For the text-containing cell, return its midpoint in (X, Y) coordinate format. 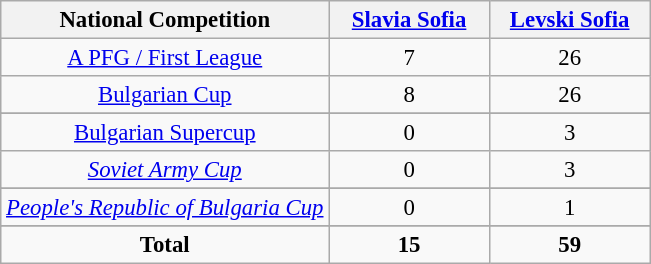
Slavia Sofia (410, 20)
A PFG / First League (165, 58)
Total (165, 245)
15 (410, 245)
1 (570, 208)
7 (410, 58)
People's Republic of Bulgaria Cup (165, 208)
Bulgarian Supercup (165, 133)
59 (570, 245)
8 (410, 95)
National Competition (165, 20)
Soviet Army Cup (165, 170)
Levski Sofia (570, 20)
Bulgarian Cup (165, 95)
